From the cell containing the given text, extract its center point as [X, Y] coordinate. 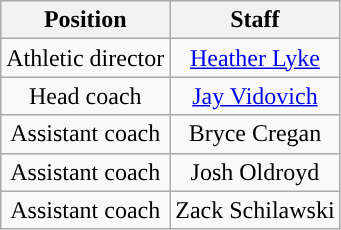
Head coach [86, 96]
Zack Schilawski [255, 210]
Bryce Cregan [255, 134]
Athletic director [86, 58]
Josh Oldroyd [255, 172]
Jay Vidovich [255, 96]
Position [86, 20]
Heather Lyke [255, 58]
Staff [255, 20]
